From the cell containing the given text, extract its center point as [x, y] coordinate. 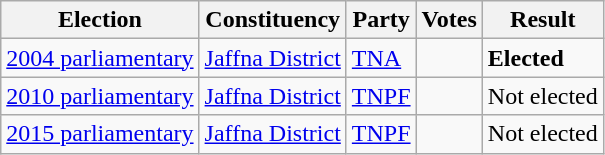
TNA [381, 58]
2010 parliamentary [100, 96]
2004 parliamentary [100, 58]
2015 parliamentary [100, 134]
Election [100, 20]
Constituency [272, 20]
Elected [542, 58]
Party [381, 20]
Votes [449, 20]
Result [542, 20]
